Extract the [x, y] coordinate from the center of the cell holding the provided text.  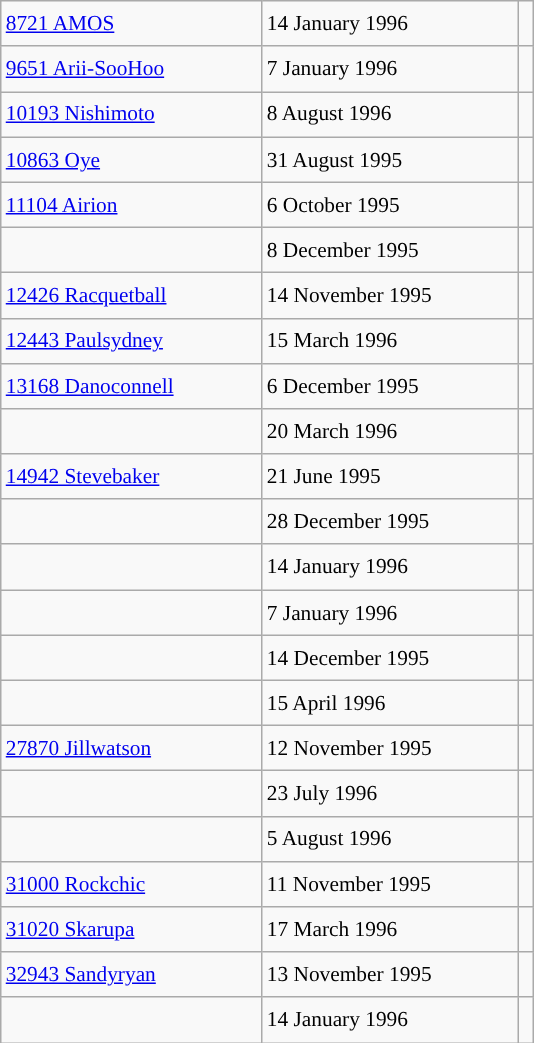
6 December 1995 [390, 386]
8 August 1996 [390, 114]
21 June 1995 [390, 476]
15 March 1996 [390, 340]
11104 Airion [132, 204]
10863 Oye [132, 160]
11 November 1995 [390, 884]
31000 Rockchic [132, 884]
12 November 1995 [390, 748]
9651 Arii-SooHoo [132, 68]
15 April 1996 [390, 702]
13 November 1995 [390, 974]
28 December 1995 [390, 522]
14 November 1995 [390, 296]
12443 Paulsydney [132, 340]
20 March 1996 [390, 432]
5 August 1996 [390, 838]
23 July 1996 [390, 794]
31 August 1995 [390, 160]
12426 Racquetball [132, 296]
13168 Danoconnell [132, 386]
10193 Nishimoto [132, 114]
27870 Jillwatson [132, 748]
8 December 1995 [390, 250]
31020 Skarupa [132, 930]
17 March 1996 [390, 930]
14942 Stevebaker [132, 476]
14 December 1995 [390, 658]
32943 Sandyryan [132, 974]
6 October 1995 [390, 204]
8721 AMOS [132, 24]
